Identify which cell holds the provided text, then report its (x, y) central coordinate. 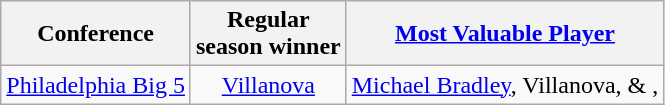
Conference (96, 34)
Michael Bradley, Villanova, & , (505, 85)
Regular season winner (268, 34)
Villanova (268, 85)
Philadelphia Big 5 (96, 85)
Most Valuable Player (505, 34)
